Scan for the cell matching the given text and deliver its (X, Y) coordinate at center. 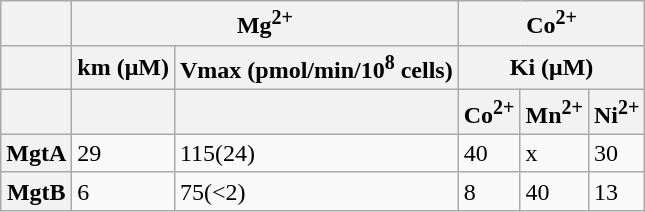
13 (616, 191)
6 (124, 191)
30 (616, 153)
km (μM) (124, 68)
Ki (μM) (552, 68)
75(<2) (316, 191)
MgtB (36, 191)
8 (489, 191)
Mg2+ (265, 24)
MgtA (36, 153)
Mn2+ (554, 112)
29 (124, 153)
x (554, 153)
Vmax (pmol/min/108 cells) (316, 68)
115(24) (316, 153)
Ni2+ (616, 112)
